Output the [x, y] coordinate of the center of the cell containing the given text.  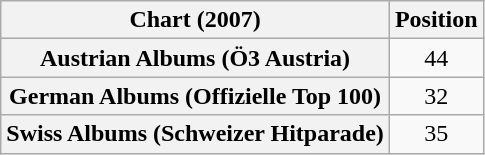
44 [436, 58]
Swiss Albums (Schweizer Hitparade) [196, 134]
Position [436, 20]
German Albums (Offizielle Top 100) [196, 96]
Chart (2007) [196, 20]
35 [436, 134]
32 [436, 96]
Austrian Albums (Ö3 Austria) [196, 58]
